Return the (x, y) coordinate for the center point of the cell that contains the specified text.  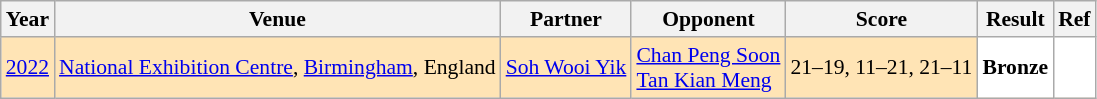
Year (28, 19)
2022 (28, 68)
Soh Wooi Yik (566, 68)
Chan Peng Soon Tan Kian Meng (708, 68)
Ref (1074, 19)
Result (1015, 19)
National Exhibition Centre, Birmingham, England (278, 68)
Opponent (708, 19)
Venue (278, 19)
Partner (566, 19)
21–19, 11–21, 21–11 (881, 68)
Bronze (1015, 68)
Score (881, 19)
